Detect which cell encompasses the target text, then output its (x, y) center coordinate. 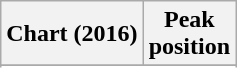
Chart (2016) (72, 34)
Peak position (189, 34)
